Return (X, Y) of the center of cell containing provided text 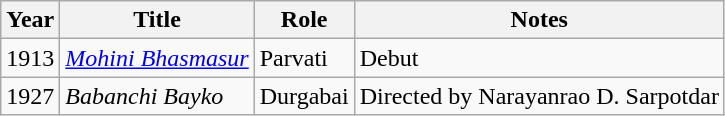
Babanchi Bayko (157, 96)
Mohini Bhasmasur (157, 58)
Debut (539, 58)
Title (157, 20)
Durgabai (304, 96)
Parvati (304, 58)
1913 (30, 58)
Notes (539, 20)
1927 (30, 96)
Directed by Narayanrao D. Sarpotdar (539, 96)
Year (30, 20)
Role (304, 20)
